Determine the [x, y] coordinate at the center of the cell enclosing the given text.  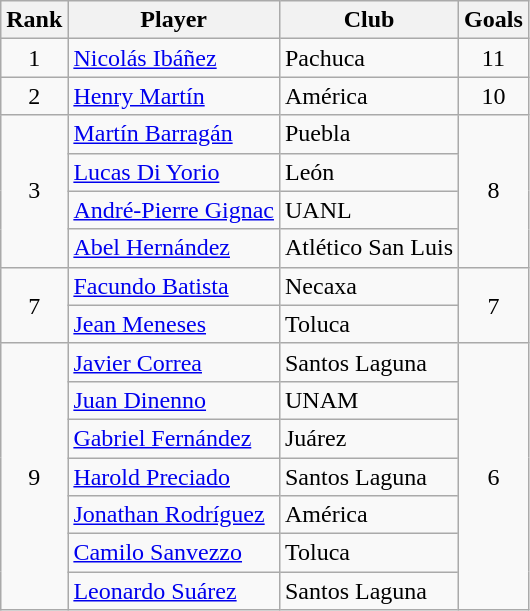
Abel Hernández [174, 248]
3 [34, 191]
8 [494, 191]
6 [494, 476]
Nicolás Ibáñez [174, 58]
9 [34, 476]
Necaxa [368, 286]
1 [34, 58]
Jonathan Rodríguez [174, 515]
UANL [368, 210]
2 [34, 96]
Juan Dinenno [174, 400]
Club [368, 20]
Jean Meneses [174, 324]
Henry Martín [174, 96]
Player [174, 20]
Martín Barragán [174, 134]
León [368, 172]
Leonardo Suárez [174, 591]
Facundo Batista [174, 286]
10 [494, 96]
Gabriel Fernández [174, 438]
André-Pierre Gignac [174, 210]
Harold Preciado [174, 477]
Pachuca [368, 58]
Juárez [368, 438]
11 [494, 58]
Atlético San Luis [368, 248]
Rank [34, 20]
Camilo Sanvezzo [174, 553]
Goals [494, 20]
UNAM [368, 400]
Lucas Di Yorio [174, 172]
Puebla [368, 134]
Javier Correa [174, 362]
